Find where the given text appears and provide that cell's center as [X, Y] coordinate. 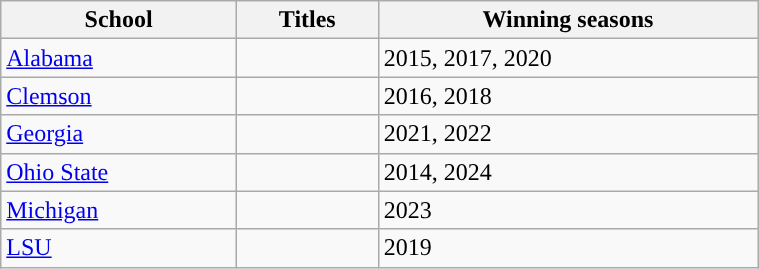
Ohio State [119, 172]
LSU [119, 248]
2015, 2017, 2020 [568, 58]
Michigan [119, 210]
Titles [307, 20]
Winning seasons [568, 20]
2019 [568, 248]
2016, 2018 [568, 96]
Georgia [119, 134]
2023 [568, 210]
2021, 2022 [568, 134]
Clemson [119, 96]
School [119, 20]
2014, 2024 [568, 172]
Alabama [119, 58]
